Find where the given text appears and provide that cell's center as [x, y] coordinate. 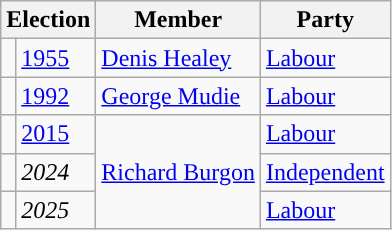
2015 [56, 134]
2025 [56, 210]
2024 [56, 172]
1955 [56, 58]
Richard Burgon [178, 172]
Party [325, 20]
Member [178, 20]
1992 [56, 96]
Independent [325, 172]
George Mudie [178, 96]
Denis Healey [178, 58]
Election [48, 20]
